Provide the [x, y] coordinate of the cell's center where the given text is located.  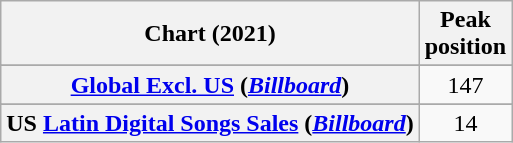
147 [465, 85]
Chart (2021) [210, 34]
Peakposition [465, 34]
14 [465, 123]
Global Excl. US (Billboard) [210, 85]
US Latin Digital Songs Sales (Billboard) [210, 123]
